Find where the given text appears and provide that cell's center as [X, Y] coordinate. 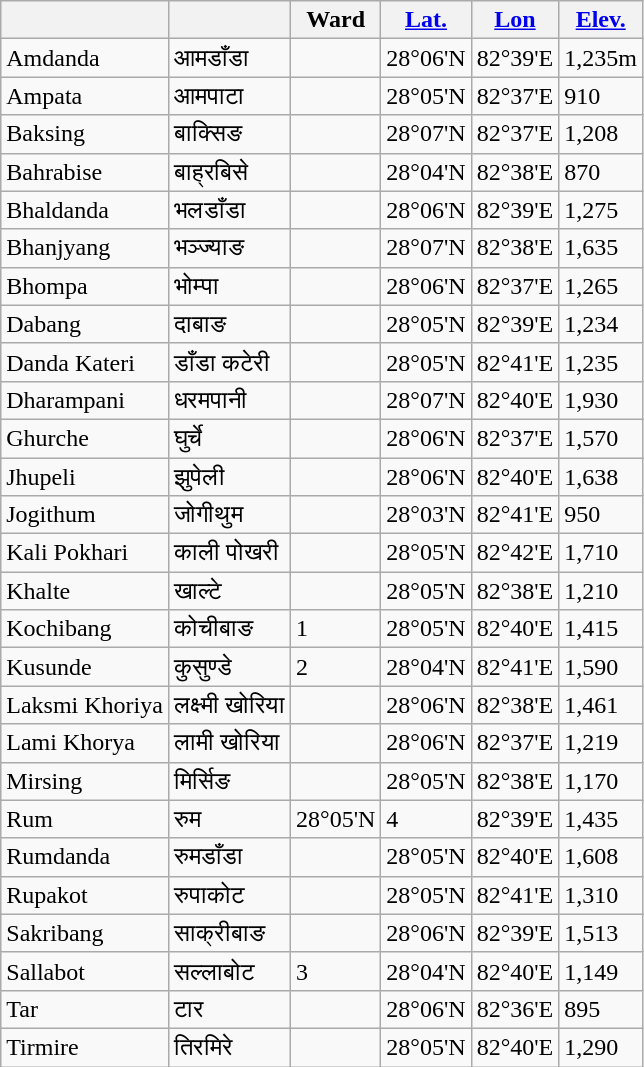
झुपेली [229, 477]
भञ्ज्याङ [229, 248]
3 [336, 971]
Kusunde [85, 667]
भलडाँडा [229, 210]
Dharampani [85, 400]
910 [601, 96]
साक्रीबाङ [229, 933]
1,513 [601, 933]
घुर्चे [229, 438]
Bahrabise [85, 172]
1,570 [601, 438]
Rumdanda [85, 857]
2 [336, 667]
1,149 [601, 971]
Danda Kateri [85, 362]
Bhaldanda [85, 210]
1,930 [601, 400]
आमडाँडा [229, 58]
1,210 [601, 591]
भोम्पा [229, 286]
Lon [515, 20]
दाबाङ [229, 324]
Rupakot [85, 895]
Amdanda [85, 58]
Baksing [85, 134]
रुम [229, 819]
Sakribang [85, 933]
Ward [336, 20]
लामी खोरिया [229, 743]
4 [426, 819]
1,170 [601, 781]
870 [601, 172]
रुमडाँडा [229, 857]
Lat. [426, 20]
1,219 [601, 743]
1,235 [601, 362]
बाक्सिङ [229, 134]
1,234 [601, 324]
आमपाटा [229, 96]
1,208 [601, 134]
1,290 [601, 1047]
1,638 [601, 477]
1,710 [601, 553]
धरमपानी [229, 400]
28°03'N [426, 515]
895 [601, 1009]
Elev. [601, 20]
1,590 [601, 667]
Bhompa [85, 286]
काली पोखरी [229, 553]
Laksmi Khoriya [85, 705]
1,310 [601, 895]
कुसुण्डे [229, 667]
रुपाकोट [229, 895]
मिर्सिङ [229, 781]
Tirmire [85, 1047]
खाल्टे [229, 591]
Khalte [85, 591]
1,435 [601, 819]
1,608 [601, 857]
1,235m [601, 58]
जोगीथुम [229, 515]
1,415 [601, 629]
1,635 [601, 248]
टार [229, 1009]
कोचीबाङ [229, 629]
1,275 [601, 210]
Kali Pokhari [85, 553]
Kochibang [85, 629]
Rum [85, 819]
1,265 [601, 286]
तिरमिरे [229, 1047]
Lami Khorya [85, 743]
लक्ष्मी खोरिया [229, 705]
Tar [85, 1009]
Sallabot [85, 971]
Bhanjyang [85, 248]
Jogithum [85, 515]
1 [336, 629]
1,461 [601, 705]
Mirsing [85, 781]
82°36'E [515, 1009]
Ghurche [85, 438]
Jhupeli [85, 477]
Ampata [85, 96]
सल्लाबोट [229, 971]
बाह्रबिसे [229, 172]
Dabang [85, 324]
950 [601, 515]
डाँडा कटेरी [229, 362]
82°42'E [515, 553]
